Locate the cell with the specified text and output its (X, Y) center coordinate. 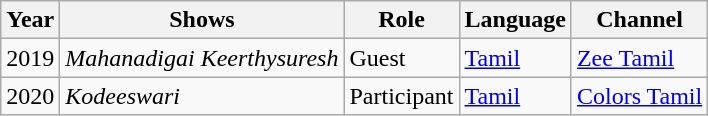
2019 (30, 58)
Shows (202, 20)
Mahanadigai Keerthysuresh (202, 58)
Language (515, 20)
Guest (402, 58)
Colors Tamil (639, 96)
Kodeeswari (202, 96)
Role (402, 20)
Channel (639, 20)
Participant (402, 96)
Zee Tamil (639, 58)
2020 (30, 96)
Year (30, 20)
